From the cell containing the given text, extract its center point as [x, y] coordinate. 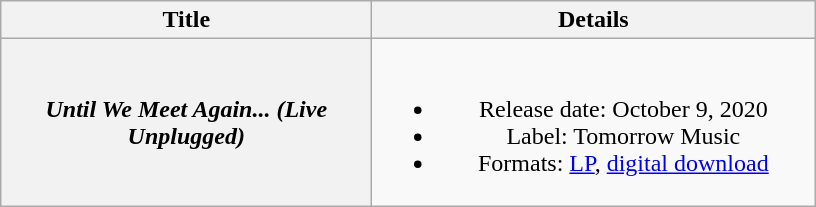
Release date: October 9, 2020Label: Tomorrow MusicFormats: LP, digital download [594, 122]
Until We Meet Again... (Live Unplugged) [186, 122]
Details [594, 20]
Title [186, 20]
